Detect which cell encompasses the target text, then output its [x, y] center coordinate. 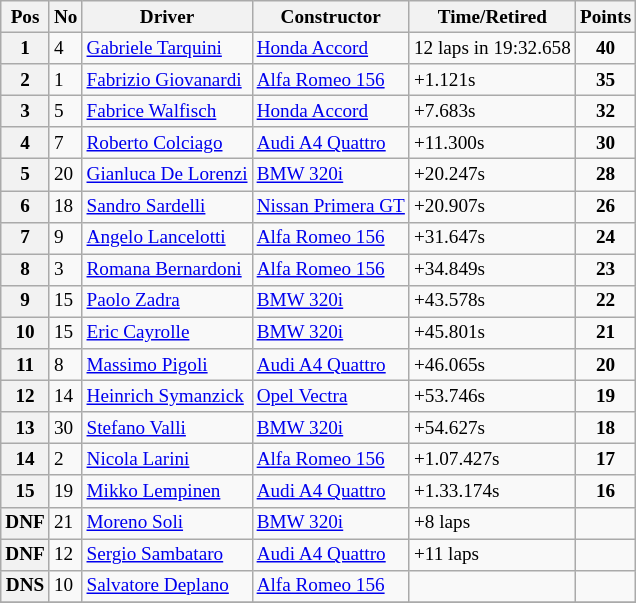
Gabriele Tarquini [167, 48]
11 [26, 365]
Constructor [330, 17]
Fabrizio Giovanardi [167, 80]
+20.247s [492, 175]
Massimo Pigoli [167, 365]
+20.907s [492, 206]
+11.300s [492, 143]
+45.801s [492, 333]
22 [605, 301]
Romana Bernardoni [167, 270]
+46.065s [492, 365]
40 [605, 48]
No [66, 17]
+53.746s [492, 396]
+31.647s [492, 238]
Roberto Colciago [167, 143]
6 [26, 206]
24 [605, 238]
+43.578s [492, 301]
Pos [26, 17]
Heinrich Symanzick [167, 396]
Stefano Valli [167, 428]
Driver [167, 17]
17 [605, 460]
+1.121s [492, 80]
Sandro Sardelli [167, 206]
Points [605, 17]
+1.33.174s [492, 491]
Eric Cayrolle [167, 333]
+11 laps [492, 554]
Paolo Zadra [167, 301]
Time/Retired [492, 17]
35 [605, 80]
28 [605, 175]
23 [605, 270]
32 [605, 111]
DNS [26, 586]
Angelo Lancelotti [167, 238]
Nissan Primera GT [330, 206]
16 [605, 491]
+34.849s [492, 270]
Nicola Larini [167, 460]
+54.627s [492, 428]
+1.07.427s [492, 460]
Sergio Sambataro [167, 554]
26 [605, 206]
Fabrice Walfisch [167, 111]
Mikko Lempinen [167, 491]
+8 laps [492, 523]
Gianluca De Lorenzi [167, 175]
Salvatore Deplano [167, 586]
Opel Vectra [330, 396]
12 laps in 19:32.658 [492, 48]
Moreno Soli [167, 523]
13 [26, 428]
+7.683s [492, 111]
